Locate the cell with the specified text and output its (x, y) center coordinate. 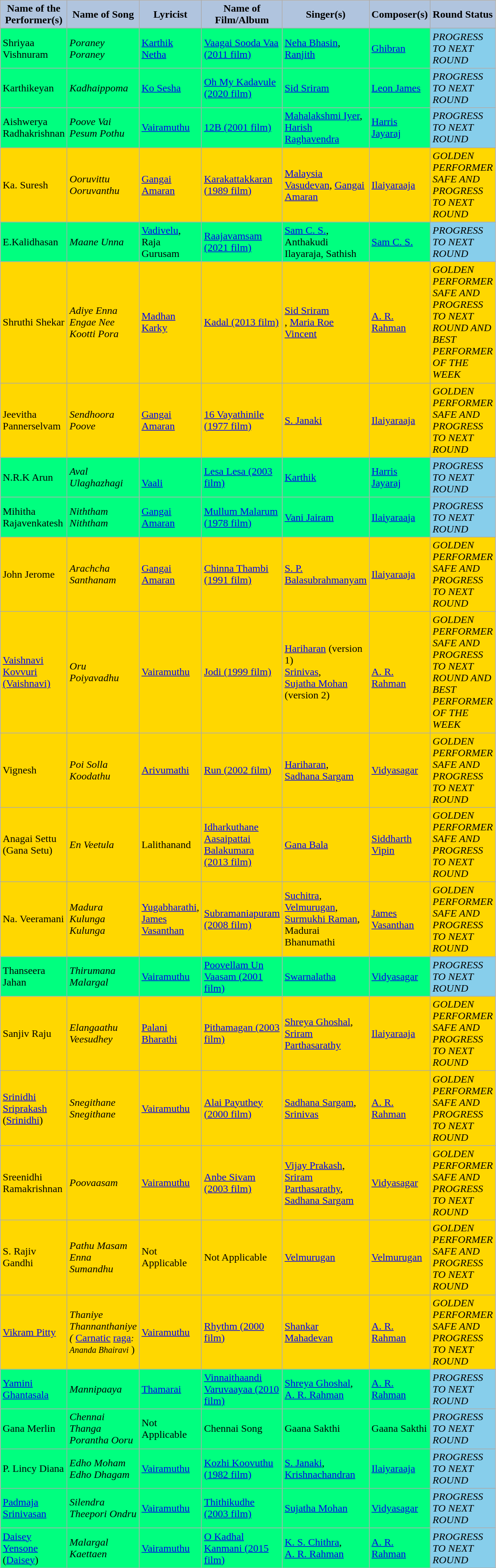
Pathu Masam Enna Sumandhu (103, 1257)
E.Kalidhasan (34, 242)
Na. Veeramani (34, 919)
Shruthi Shekar (34, 322)
Madhan Karky (171, 322)
Shankar Mahadevan (326, 1332)
Chennai Thanga Porantha Ooru (103, 1429)
Karthik Netha (171, 48)
Run (2002 film) (242, 770)
Thithikudhe (2003 film) (242, 1508)
Vignesh (34, 770)
S. Janaki (326, 420)
Name of Film/Album (242, 15)
Neha Bhasin, Ranjith (326, 48)
S. Rajiv Gandhi (34, 1257)
Thamarai (171, 1389)
Shriyaa Vishnuram (34, 48)
Anbe Sivam (2003 film) (242, 1183)
Malargal Kaettaen (103, 1548)
Rhythm (2000 film) (242, 1332)
Snegithane Snegithane (103, 1108)
Oru Poiyavadhu (103, 672)
Elangaathu Veesudhey (103, 1034)
Chinna Thambi (1991 film) (242, 574)
K. S. Chithra, A. R. Rahman (326, 1548)
Kadhaippoma (103, 88)
Sanjiv Raju (34, 1034)
Lyricist (171, 15)
Maane Unna (103, 242)
Poraney Poraney (103, 48)
P. Lincy Diana (34, 1468)
Gana Merlin (34, 1429)
Composer(s) (400, 15)
Karakattakkaran (1989 film) (242, 185)
Vaagai Sooda Vaa (2011 film) (242, 48)
Vani Jairam (326, 517)
Mihitha Rajavenkatesh (34, 517)
Sid Sriram, Maria Roe Vincent (326, 322)
Adiye Enna Engae Nee Kootti Pora (103, 322)
Subramaniapuram (2008 film) (242, 919)
Sid Sriram (326, 88)
Round Status (463, 15)
Karthikeyan (34, 88)
Sujatha Mohan (326, 1508)
Hariharan,Sadhana Sargam (326, 770)
Anagai Settu (Gana Setu) (34, 845)
Karthik (326, 477)
12B (2001 film) (242, 128)
Vaali (171, 477)
O Kadhal Kanmani (2015 film) (242, 1548)
Poovellam Un Vaasam (2001 film) (242, 976)
Thaniye Thannanthaniye ( Carnatic raga: Ananda Bhairavi ) (103, 1332)
Oh My Kadavule (2020 film) (242, 88)
Jodi (1999 film) (242, 672)
N.R.K Arun (34, 477)
Sam C. S. (400, 242)
Ooruvittu Ooruvanthu (103, 185)
Lesa Lesa (2003 film) (242, 477)
John Jerome (34, 574)
Siddharth Vipin (400, 845)
Ghibran (400, 48)
Lalithanand (171, 845)
Swarnalatha (326, 976)
Alai Payuthey (2000 film) (242, 1108)
Poi Solla Koodathu (103, 770)
Hariharan (version 1)Srinivas, Sujatha Mohan (version 2) (326, 672)
Singer(s) (326, 15)
Yugabharathi, James Vasanthan (171, 919)
Vikram Pitty (34, 1332)
Sendhoora Poove (103, 420)
Thanseera Jahan (34, 976)
Shreya Ghoshal,A. R. Rahman (326, 1389)
Arivumathi (171, 770)
Kadal (2013 film) (242, 322)
Malaysia Vasudevan, Gangai Amaran (326, 185)
Ko Sesha (171, 88)
Mannipaaya (103, 1389)
Kozhi Koovuthu (1982 film) (242, 1468)
Padmaja Srinivasan (34, 1508)
Name of Song (103, 15)
Silendra Theepori Ondru (103, 1508)
Edho Moham Edho Dhagam (103, 1468)
Arachcha Santhanam (103, 574)
Aval Ulaghazhagi (103, 477)
S. Janaki, Krishnachandran (326, 1468)
Shreya Ghoshal, Sriram Parthasarathy (326, 1034)
Thirumana Malargal (103, 976)
Raajavamsam (2021 film) (242, 242)
Vaishnavi Kovvuri (Vaishnavi) (34, 672)
Jeevitha Pannerselvam (34, 420)
Aishwerya Radhakrishnan (34, 128)
Chennai Song (242, 1429)
16 Vayathinile (1977 film) (242, 420)
James Vasanthan (400, 919)
Mahalakshmi Iyer,Harish Raghavendra (326, 128)
Suchitra, Velmurugan,Surmukhi Raman, Madurai Bhanumathi (326, 919)
Sreenidhi Ramakrishnan (34, 1183)
Sadhana Sargam,Srinivas (326, 1108)
Madura Kulunga Kulunga (103, 919)
Idharkuthane Aasaipattai Balakumara (2013 film) (242, 845)
Mullum Malarum (1978 film) (242, 517)
Vinnaithaandi Varuvaayaa (2010 film) (242, 1389)
Srinidhi Sriprakash(Srinidhi) (34, 1108)
En Veetula (103, 845)
Poove Vai Pesum Pothu (103, 128)
Sam C. S., Anthakudi Ilayaraja, Sathish (326, 242)
Ka. Suresh (34, 185)
Vadivelu, Raja Gurusam (171, 242)
Leon James (400, 88)
Pithamagan (2003 film) (242, 1034)
Gana Bala (326, 845)
Niththam Niththam (103, 517)
Daisey Yensone(Daisey) (34, 1548)
Poovaasam (103, 1183)
Palani Bharathi (171, 1034)
Vijay Prakash, Sriram Parthasarathy,Sadhana Sargam (326, 1183)
Yamini Ghantasala (34, 1389)
Name of the Performer(s) (34, 15)
S. P. Balasubrahmanyam (326, 574)
